Search for the cell housing the specified text and yield its [X, Y] center coordinate. 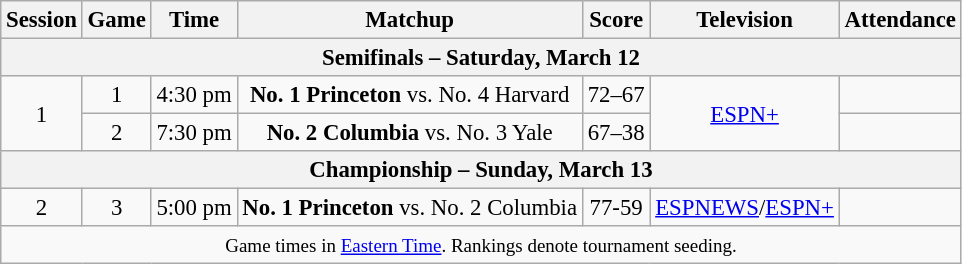
5:00 pm [194, 208]
4:30 pm [194, 95]
Attendance [900, 20]
No. 1 Princeton vs. No. 4 Harvard [410, 95]
Matchup [410, 20]
No. 1 Princeton vs. No. 2 Columbia [410, 208]
ESPN+ [744, 114]
Time [194, 20]
ESPNEWS/ESPN+ [744, 208]
67–38 [616, 133]
3 [116, 208]
72–67 [616, 95]
77-59 [616, 208]
7:30 pm [194, 133]
Score [616, 20]
Television [744, 20]
Championship – Sunday, March 13 [481, 170]
No. 2 Columbia vs. No. 3 Yale [410, 133]
Game [116, 20]
Semifinals – Saturday, March 12 [481, 58]
Game times in Eastern Time. Rankings denote tournament seeding. [481, 245]
Session [42, 20]
